Locate the cell with the specified text and output its [X, Y] center coordinate. 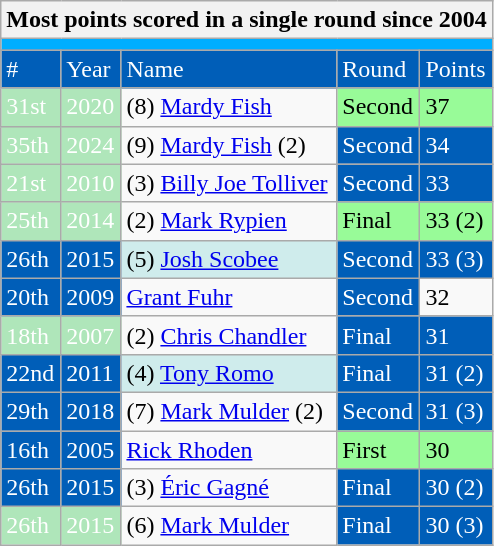
37 [456, 107]
31st [31, 107]
32 [456, 297]
# [31, 69]
31 [456, 335]
35th [31, 145]
33 (2) [456, 221]
First [378, 449]
(5) Josh Scobee [229, 259]
33 (3) [456, 259]
Name [229, 69]
21st [31, 183]
2005 [91, 449]
30 [456, 449]
22nd [31, 373]
Round [378, 69]
30 (2) [456, 488]
(8) Mardy Fish [229, 107]
16th [31, 449]
2024 [91, 145]
(3) Éric Gagné [229, 488]
34 [456, 145]
Most points scored in a single round since 2004 [247, 20]
33 [456, 183]
(7) Mark Mulder (2) [229, 411]
Points [456, 69]
Grant Fuhr [229, 297]
(2) Mark Rypien [229, 221]
2020 [91, 107]
31 (3) [456, 411]
18th [31, 335]
(2) Chris Chandler [229, 335]
Rick Rhoden [229, 449]
2018 [91, 411]
2014 [91, 221]
Year [91, 69]
(4) Tony Romo [229, 373]
20th [31, 297]
2011 [91, 373]
2009 [91, 297]
31 (2) [456, 373]
2010 [91, 183]
30 (3) [456, 526]
2007 [91, 335]
(9) Mardy Fish (2) [229, 145]
(3) Billy Joe Tolliver [229, 183]
29th [31, 411]
25th [31, 221]
(6) Mark Mulder [229, 526]
